Capture the cell that displays the provided text and extract its [x, y] central coordinate. 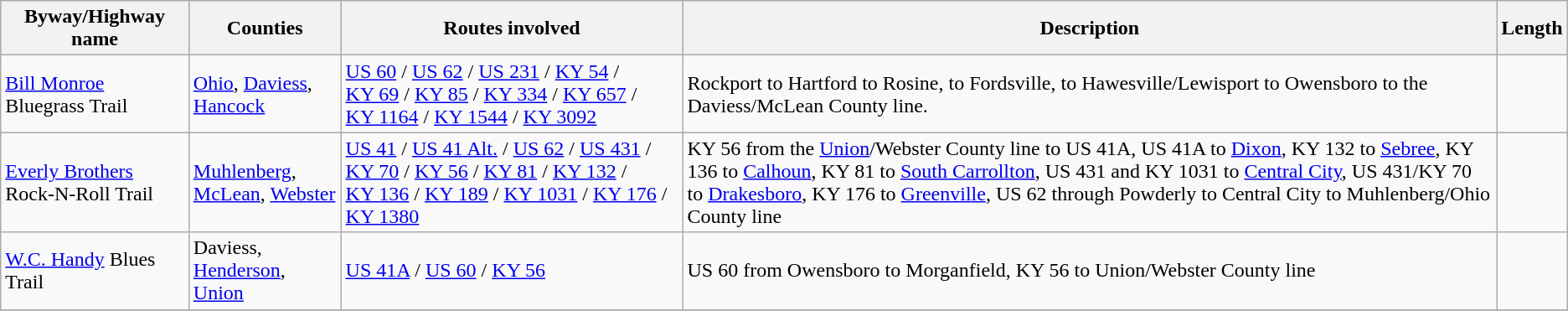
Ohio, Daviess, Hancock [265, 94]
Everly Brothers Rock-N-Roll Trail [95, 183]
US 41 / US 41 Alt. / US 62 / US 431 / KY 70 / KY 56 / KY 81 / KY 132 / KY 136 / KY 189 / KY 1031 / KY 176 / KY 1380 [512, 183]
Rockport to Hartford to Rosine, to Fordsville, to Hawesville/Lewisport to Owensboro to the Daviess/McLean County line. [1090, 94]
Description [1090, 29]
W.C. Handy Blues Trail [95, 271]
Byway/Highway name [95, 29]
Length [1532, 29]
US 60 from Owensboro to Morganfield, KY 56 to Union/Webster County line [1090, 271]
US 41A / US 60 / KY 56 [512, 271]
Muhlenberg, McLean, Webster [265, 183]
Routes involved [512, 29]
Daviess, Henderson, Union [265, 271]
Counties [265, 29]
US 60 / US 62 / US 231 / KY 54 / KY 69 / KY 85 / KY 334 / KY 657 / KY 1164 / KY 1544 / KY 3092 [512, 94]
Bill Monroe Bluegrass Trail [95, 94]
